Search for the cell housing the specified text and yield its (X, Y) center coordinate. 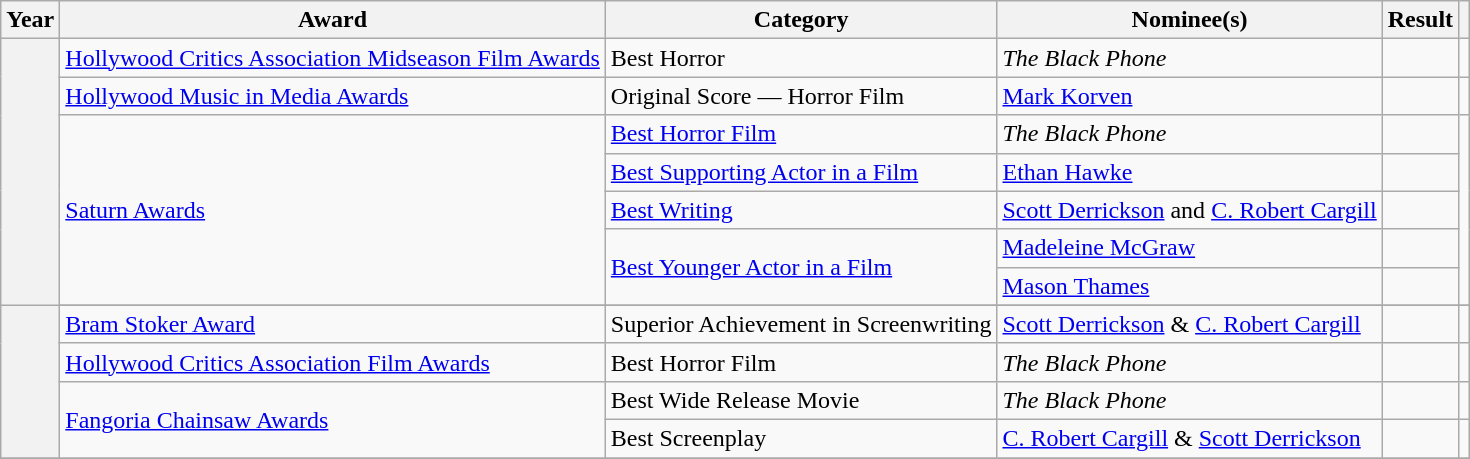
Saturn Awards (333, 210)
Best Horror (801, 58)
Mark Korven (1190, 96)
Best Screenplay (801, 438)
Result (1420, 20)
Mason Thames (1190, 286)
Best Younger Actor in a Film (801, 267)
Original Score — Horror Film (801, 96)
Madeleine McGraw (1190, 248)
Award (333, 20)
Scott Derrickson and C. Robert Cargill (1190, 210)
Hollywood Critics Association Midseason Film Awards (333, 58)
Bram Stoker Award (333, 324)
Hollywood Critics Association Film Awards (333, 362)
Category (801, 20)
Year (30, 20)
Superior Achievement in Screenwriting (801, 324)
Fangoria Chainsaw Awards (333, 419)
Best Supporting Actor in a Film (801, 172)
Best Writing (801, 210)
Hollywood Music in Media Awards (333, 96)
Nominee(s) (1190, 20)
C. Robert Cargill & Scott Derrickson (1190, 438)
Ethan Hawke (1190, 172)
Best Wide Release Movie (801, 400)
Scott Derrickson & C. Robert Cargill (1190, 324)
